From the cell containing the given text, extract its center point as (x, y) coordinate. 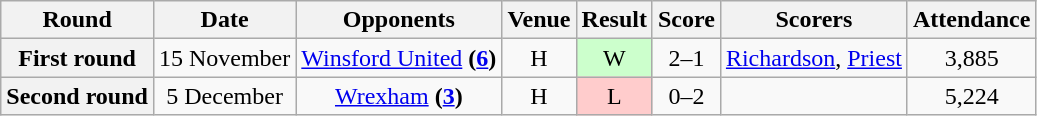
Wrexham (3) (399, 96)
Winsford United (6) (399, 58)
Opponents (399, 20)
15 November (224, 58)
Scorers (814, 20)
Venue (539, 20)
5 December (224, 96)
Second round (78, 96)
First round (78, 58)
Result (614, 20)
5,224 (971, 96)
Richardson, Priest (814, 58)
Score (686, 20)
2–1 (686, 58)
L (614, 96)
Round (78, 20)
W (614, 58)
Date (224, 20)
0–2 (686, 96)
Attendance (971, 20)
3,885 (971, 58)
